Output the (X, Y) coordinate of the center of the cell containing the given text.  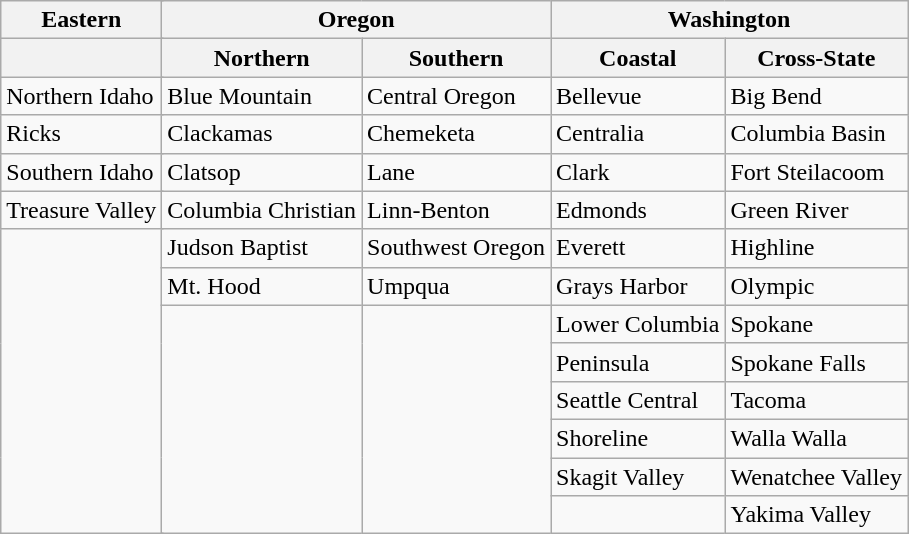
Lower Columbia (638, 324)
Clark (638, 172)
Coastal (638, 58)
Centralia (638, 134)
Southern Idaho (82, 172)
Washington (730, 20)
Southern (456, 58)
Treasure Valley (82, 210)
Tacoma (816, 400)
Bellevue (638, 96)
Judson Baptist (262, 248)
Columbia Basin (816, 134)
Clackamas (262, 134)
Ricks (82, 134)
Skagit Valley (638, 477)
Seattle Central (638, 400)
Walla Walla (816, 438)
Columbia Christian (262, 210)
Mt. Hood (262, 286)
Eastern (82, 20)
Spokane (816, 324)
Northern Idaho (82, 96)
Umpqua (456, 286)
Olympic (816, 286)
Blue Mountain (262, 96)
Wenatchee Valley (816, 477)
Chemeketa (456, 134)
Highline (816, 248)
Lane (456, 172)
Clatsop (262, 172)
Spokane Falls (816, 362)
Everett (638, 248)
Shoreline (638, 438)
Fort Steilacoom (816, 172)
Grays Harbor (638, 286)
Linn-Benton (456, 210)
Yakima Valley (816, 515)
Peninsula (638, 362)
Big Bend (816, 96)
Southwest Oregon (456, 248)
Northern (262, 58)
Cross-State (816, 58)
Oregon (356, 20)
Edmonds (638, 210)
Green River (816, 210)
Central Oregon (456, 96)
